Find where the given text appears and provide that cell's center as (X, Y) coordinate. 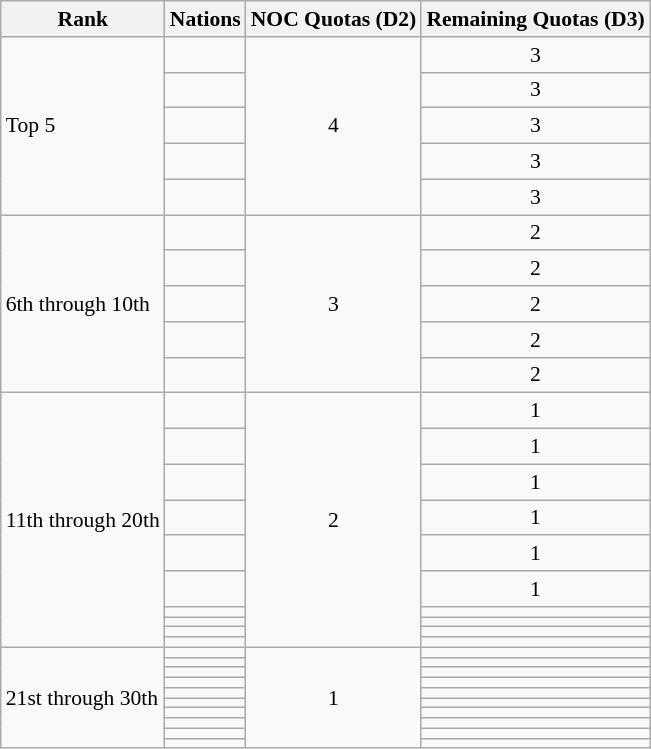
21st through 30th (83, 698)
4 (334, 126)
Top 5 (83, 126)
Nations (206, 19)
11th through 20th (83, 520)
6th through 10th (83, 304)
Remaining Quotas (D3) (535, 19)
NOC Quotas (D2) (334, 19)
Rank (83, 19)
